Search for the cell housing the specified text and yield its (X, Y) center coordinate. 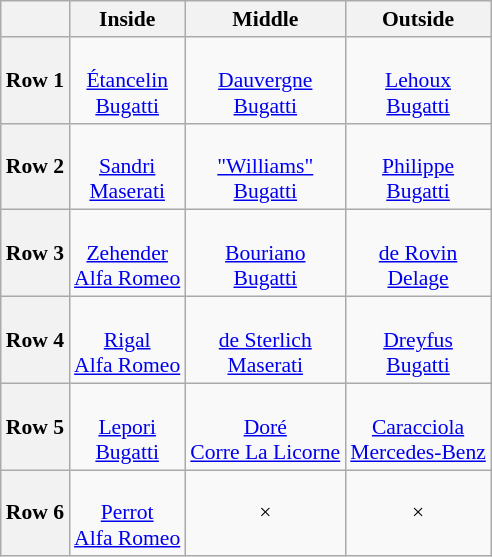
Row 3 (35, 254)
Row 5 (35, 426)
LehouxBugatti (418, 80)
ÉtancelinBugatti (127, 80)
PerrotAlfa Romeo (127, 514)
LeporiBugatti (127, 426)
de SterlichMaserati (265, 340)
DoréCorre La Licorne (265, 426)
Row 2 (35, 166)
ZehenderAlfa Romeo (127, 254)
BourianoBugatti (265, 254)
Row 1 (35, 80)
"Williams"Bugatti (265, 166)
DreyfusBugatti (418, 340)
SandriMaserati (127, 166)
DauvergneBugatti (265, 80)
Row 4 (35, 340)
Inside (127, 19)
Middle (265, 19)
Outside (418, 19)
RigalAlfa Romeo (127, 340)
de RovinDelage (418, 254)
PhilippeBugatti (418, 166)
CaracciolaMercedes-Benz (418, 426)
Row 6 (35, 514)
